Locate the cell with the specified text and output its [x, y] center coordinate. 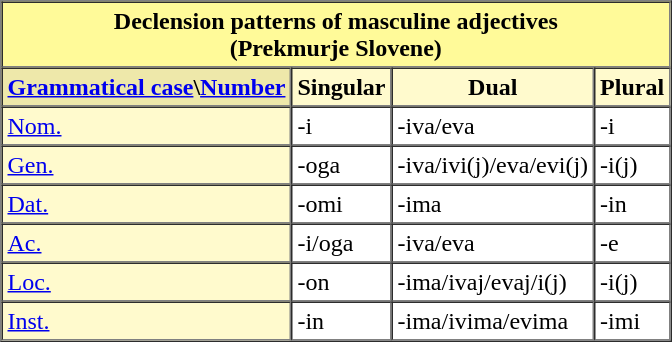
Grammatical case\Number [147, 88]
Declension patterns of masculine adjectives(Prekmurje Slovene) [336, 35]
-ima/ivaj/evaj/i(j) [492, 282]
-iva/ivi(j)/eva/evi(j) [492, 166]
Gen. [147, 166]
Ac. [147, 244]
-e [632, 244]
Dual [492, 88]
Dat. [147, 204]
Loc. [147, 282]
-imi [632, 322]
-omi [341, 204]
-on [341, 282]
Inst. [147, 322]
-i/oga [341, 244]
Singular [341, 88]
-oga [341, 166]
Plural [632, 88]
Nom. [147, 126]
-ima [492, 204]
-ima/ivima/evima [492, 322]
